Output the (X, Y) coordinate of the center of the cell containing the given text.  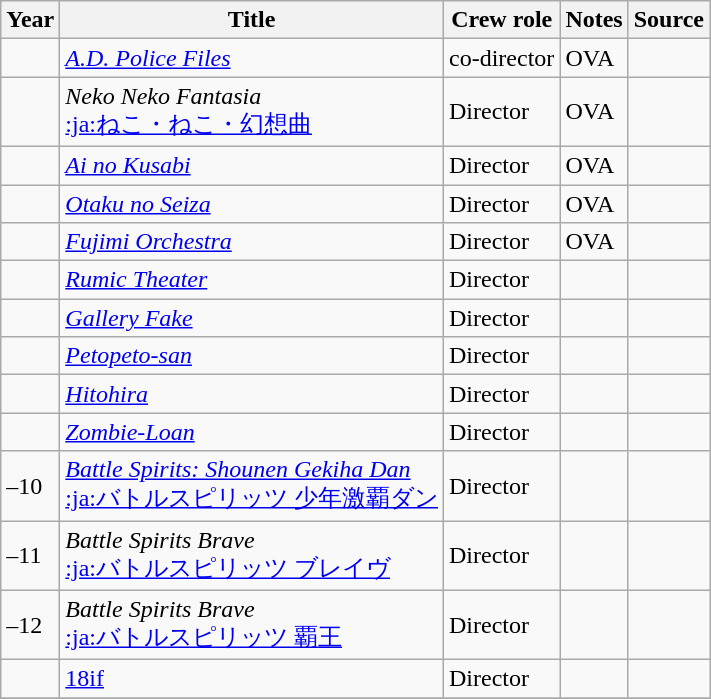
Title (252, 20)
–10 (30, 486)
Fujimi Orchestra (252, 242)
Hitohira (252, 394)
18if (252, 679)
Rumic Theater (252, 280)
co-director (502, 58)
Petopeto-san (252, 356)
Zombie-Loan (252, 432)
Neko Neko Fantasia:ja:ねこ・ねこ・幻想曲 (252, 112)
–12 (30, 625)
Ai no Kusabi (252, 165)
Year (30, 20)
Battle Spirits: Shounen Gekiha Dan:ja:バトルスピリッツ 少年激覇ダン (252, 486)
Notes (594, 20)
–11 (30, 555)
Gallery Fake (252, 318)
A.D. Police Files (252, 58)
Crew role (502, 20)
Otaku no Seiza (252, 203)
Battle Spirits Brave:ja:バトルスピリッツ 覇王 (252, 625)
Source (668, 20)
Battle Spirits Brave:ja:バトルスピリッツ ブレイヴ (252, 555)
